For the text-containing cell, return its midpoint in (x, y) coordinate format. 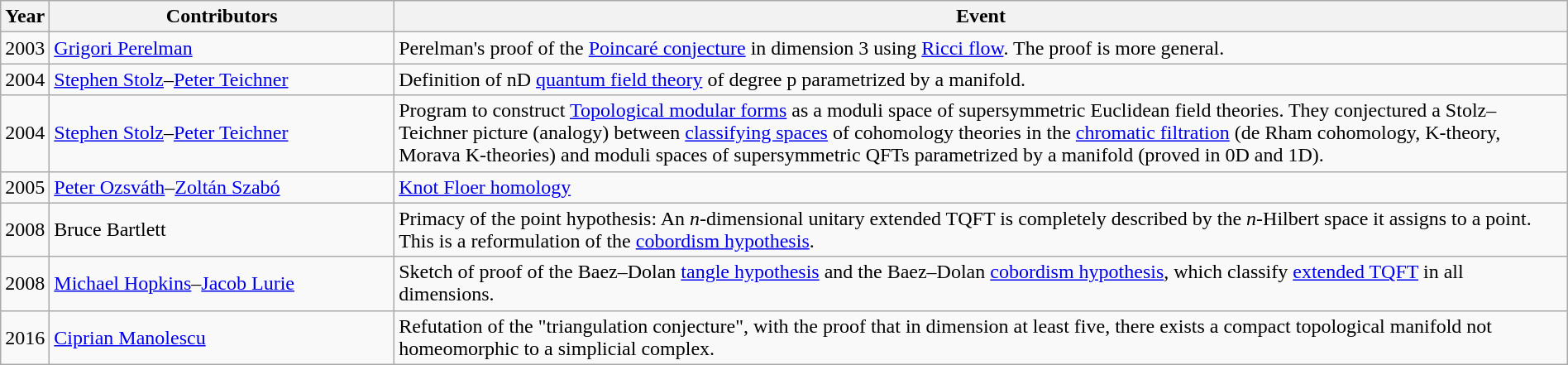
2005 (25, 187)
Bruce Bartlett (222, 230)
Peter Ozsváth–Zoltán Szabó (222, 187)
Event (981, 17)
Contributors (222, 17)
Perelman's proof of the Poincaré conjecture in dimension 3 using Ricci flow. The proof is more general. (981, 48)
Michael Hopkins–Jacob Lurie (222, 283)
Ciprian Manolescu (222, 338)
2003 (25, 48)
Definition of nD quantum field theory of degree p parametrized by a manifold. (981, 79)
Grigori Perelman (222, 48)
Sketch of proof of the Baez–Dolan tangle hypothesis and the Baez–Dolan cobordism hypothesis, which classify extended TQFT in all dimensions. (981, 283)
Year (25, 17)
Knot Floer homology (981, 187)
2016 (25, 338)
